Determine the (X, Y) coordinate at the center of the cell enclosing the given text.  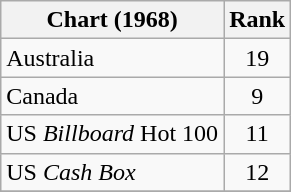
Australia (112, 58)
Rank (258, 20)
19 (258, 58)
12 (258, 172)
11 (258, 134)
Chart (1968) (112, 20)
US Billboard Hot 100 (112, 134)
9 (258, 96)
Canada (112, 96)
US Cash Box (112, 172)
